Extract the [X, Y] coordinate from the center of the cell holding the provided text.  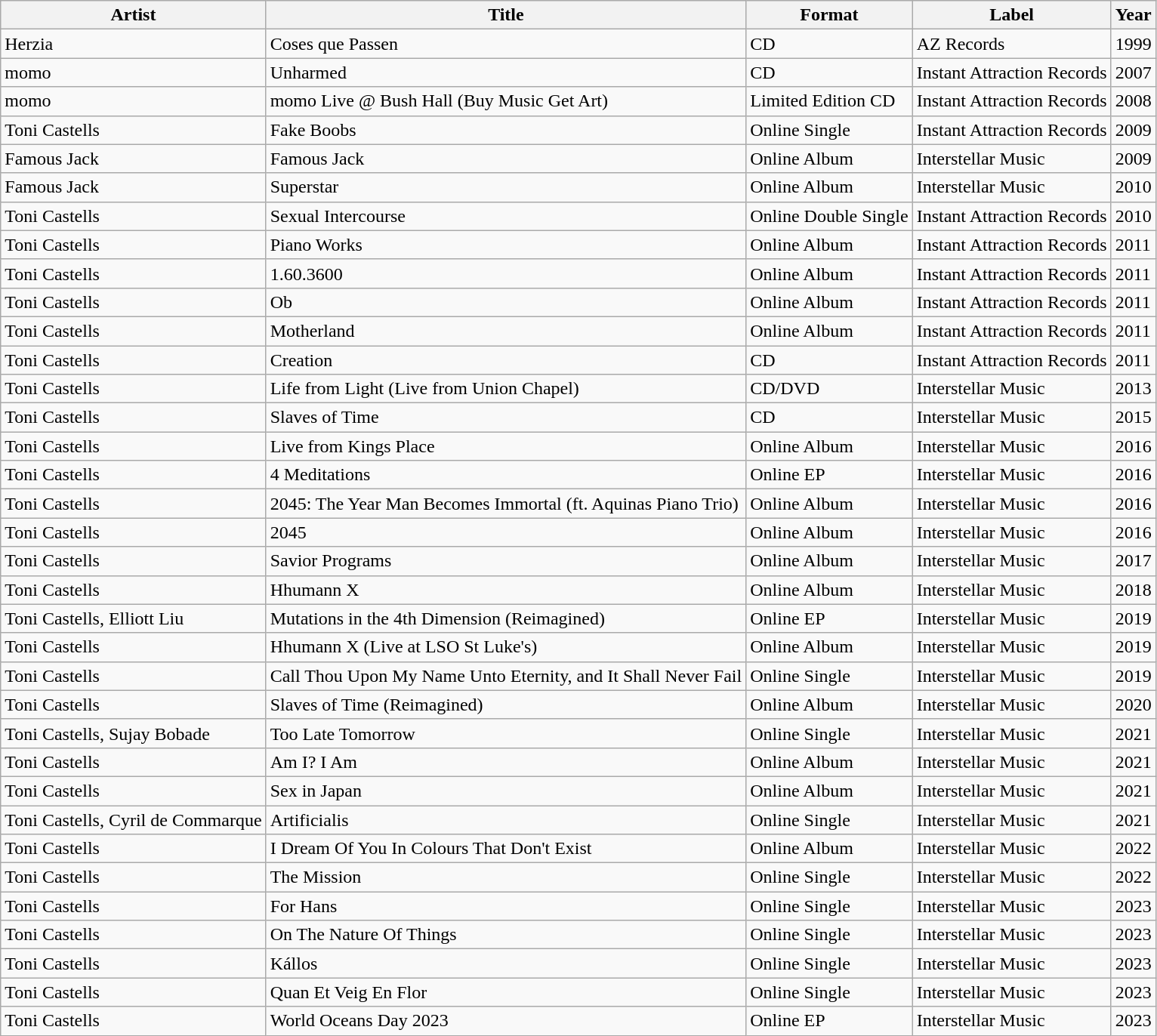
2008 [1133, 101]
2018 [1133, 590]
Quan Et Veig En Flor [506, 992]
Live from Kings Place [506, 446]
Life from Light (Live from Union Chapel) [506, 389]
Hhumann X (Live at LSO St Luke's) [506, 647]
2045: The Year Man Becomes Immortal (ft. Aquinas Piano Trio) [506, 504]
Call Thou Upon My Name Unto Eternity, and It Shall Never Fail [506, 676]
The Mission [506, 877]
Toni Castells, Cyril de Commarque [133, 819]
Ob [506, 302]
Mutations in the 4th Dimension (Reimagined) [506, 618]
Artificialis [506, 819]
Fake Boobs [506, 130]
Piano Works [506, 245]
Sexual Intercourse [506, 216]
2013 [1133, 389]
Format [829, 15]
2017 [1133, 561]
Toni Castells, Sujay Bobade [133, 733]
Savior Programs [506, 561]
1999 [1133, 44]
On The Nature Of Things [506, 935]
Hhumann X [506, 590]
CD/DVD [829, 389]
Superstar [506, 187]
Online Double Single [829, 216]
AZ Records [1012, 44]
Label [1012, 15]
2020 [1133, 705]
Unharmed [506, 72]
Creation [506, 360]
2007 [1133, 72]
Am I? I Am [506, 762]
Herzia [133, 44]
2045 [506, 532]
Coses que Passen [506, 44]
momo Live @ Bush Hall (Buy Music Get Art) [506, 101]
4 Meditations [506, 475]
Kállos [506, 964]
Sex in Japan [506, 791]
Too Late Tomorrow [506, 733]
Year [1133, 15]
1.60.3600 [506, 273]
2015 [1133, 418]
Slaves of Time (Reimagined) [506, 705]
Toni Castells, Elliott Liu [133, 618]
I Dream Of You In Colours That Don't Exist [506, 849]
World Oceans Day 2023 [506, 1021]
Motherland [506, 331]
Slaves of Time [506, 418]
Title [506, 15]
Limited Edition CD [829, 101]
Artist [133, 15]
For Hans [506, 906]
